Determine the (x, y) coordinate at the center of the cell enclosing the given text.  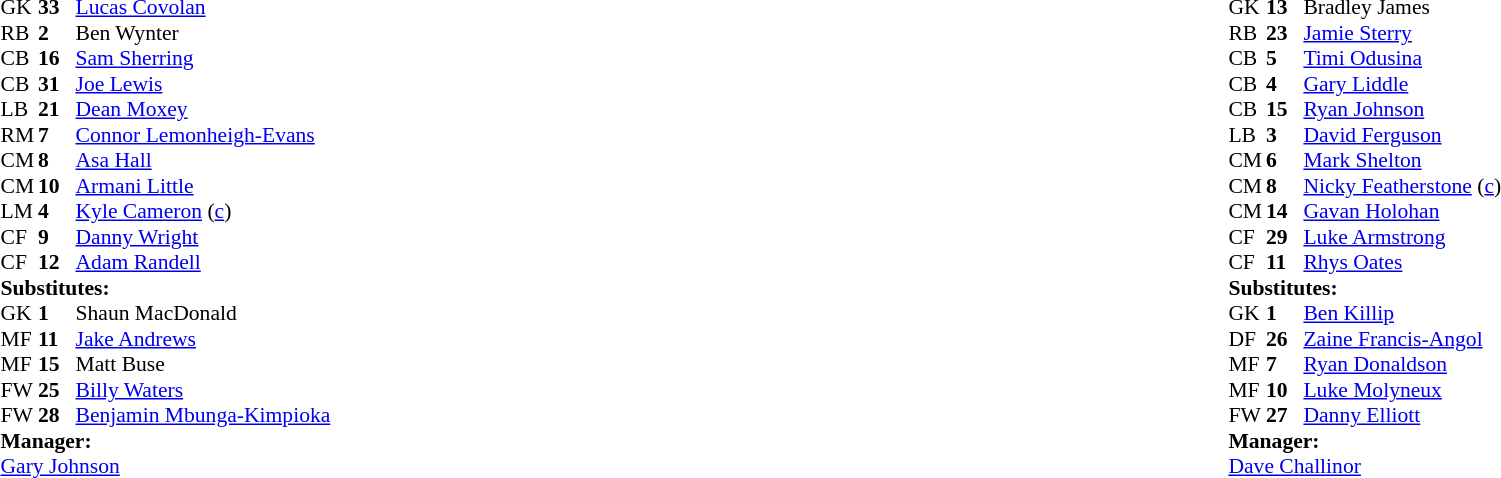
Adam Randell (204, 263)
9 (57, 237)
21 (57, 109)
23 (1285, 33)
Timi Odusina (1402, 59)
Matt Buse (204, 365)
Gary Liddle (1402, 84)
Rhys Oates (1402, 263)
LM (19, 211)
Ben Killip (1402, 313)
Dean Moxey (204, 109)
Asa Hall (204, 161)
Danny Wright (204, 237)
Zaine Francis-Angol (1402, 339)
14 (1285, 211)
26 (1285, 339)
Sam Sherring (204, 59)
DF (1247, 339)
Kyle Cameron (c) (204, 211)
Benjamin Mbunga-Kimpioka (204, 415)
Luke Armstrong (1402, 237)
3 (1285, 135)
Luke Molyneux (1402, 390)
12 (57, 263)
Ryan Donaldson (1402, 365)
Armani Little (204, 186)
25 (57, 390)
Shaun MacDonald (204, 313)
Jamie Sterry (1402, 33)
Gavan Holohan (1402, 211)
16 (57, 59)
Jake Andrews (204, 339)
Ben Wynter (204, 33)
Joe Lewis (204, 84)
5 (1285, 59)
Ryan Johnson (1402, 109)
6 (1285, 161)
Nicky Featherstone (c) (1402, 186)
29 (1285, 237)
31 (57, 84)
Connor Lemonheigh-Evans (204, 135)
Billy Waters (204, 390)
Danny Elliott (1402, 415)
27 (1285, 415)
David Ferguson (1402, 135)
Mark Shelton (1402, 161)
2 (57, 33)
RM (19, 135)
28 (57, 415)
